Scan for the cell matching the given text and deliver its (x, y) coordinate at center. 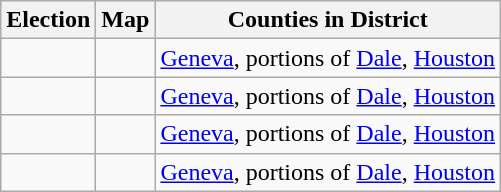
Counties in District (328, 20)
Election (48, 20)
Map (126, 20)
